Identify which cell holds the provided text, then report its [X, Y] central coordinate. 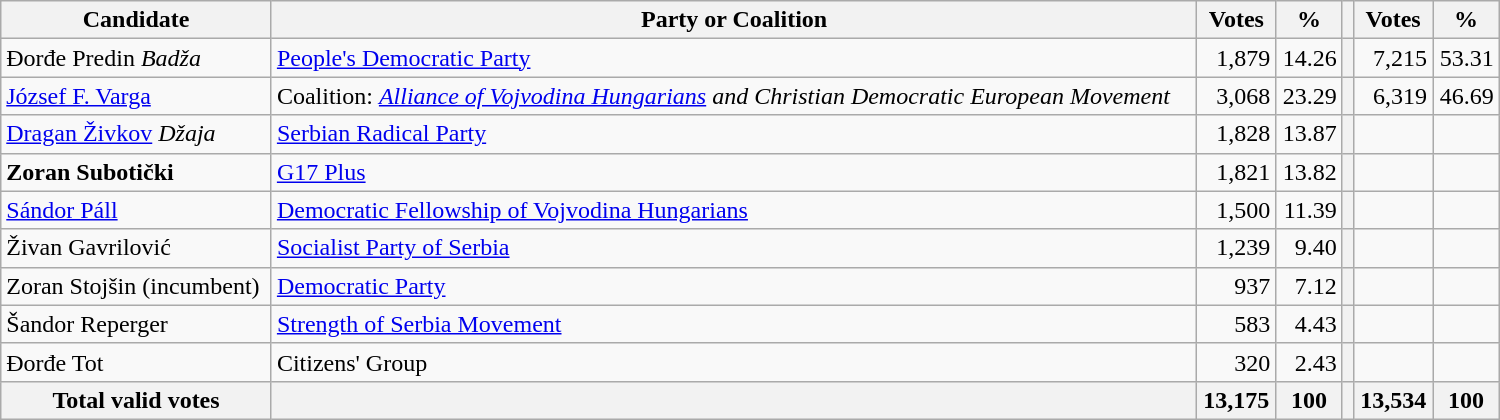
13,175 [1236, 400]
320 [1236, 362]
937 [1236, 286]
13.82 [1310, 172]
9.40 [1310, 248]
Candidate [136, 20]
Serbian Radical Party [734, 134]
1,828 [1236, 134]
1,500 [1236, 210]
1,821 [1236, 172]
Citizens' Group [734, 362]
7,215 [1394, 58]
14.26 [1310, 58]
2.43 [1310, 362]
Živan Gavrilović [136, 248]
53.31 [1466, 58]
Total valid votes [136, 400]
József F. Varga [136, 96]
3,068 [1236, 96]
Strength of Serbia Movement [734, 324]
Đorđe Tot [136, 362]
23.29 [1310, 96]
Sándor Páll [136, 210]
G17 Plus [734, 172]
People's Democratic Party [734, 58]
583 [1236, 324]
7.12 [1310, 286]
Dragan Živkov Džaja [136, 134]
46.69 [1466, 96]
4.43 [1310, 324]
Democratic Fellowship of Vojvodina Hungarians [734, 210]
Party or Coalition [734, 20]
6,319 [1394, 96]
1,239 [1236, 248]
Democratic Party [734, 286]
1,879 [1236, 58]
Socialist Party of Serbia [734, 248]
Šandor Reperger [136, 324]
11.39 [1310, 210]
Zoran Stojšin (incumbent) [136, 286]
Đorđe Predin Badža [136, 58]
Coalition: Alliance of Vojvodina Hungarians and Christian Democratic European Movement [734, 96]
13.87 [1310, 134]
Zoran Subotički [136, 172]
13,534 [1394, 400]
